Scan for the cell matching the given text and deliver its [X, Y] coordinate at center. 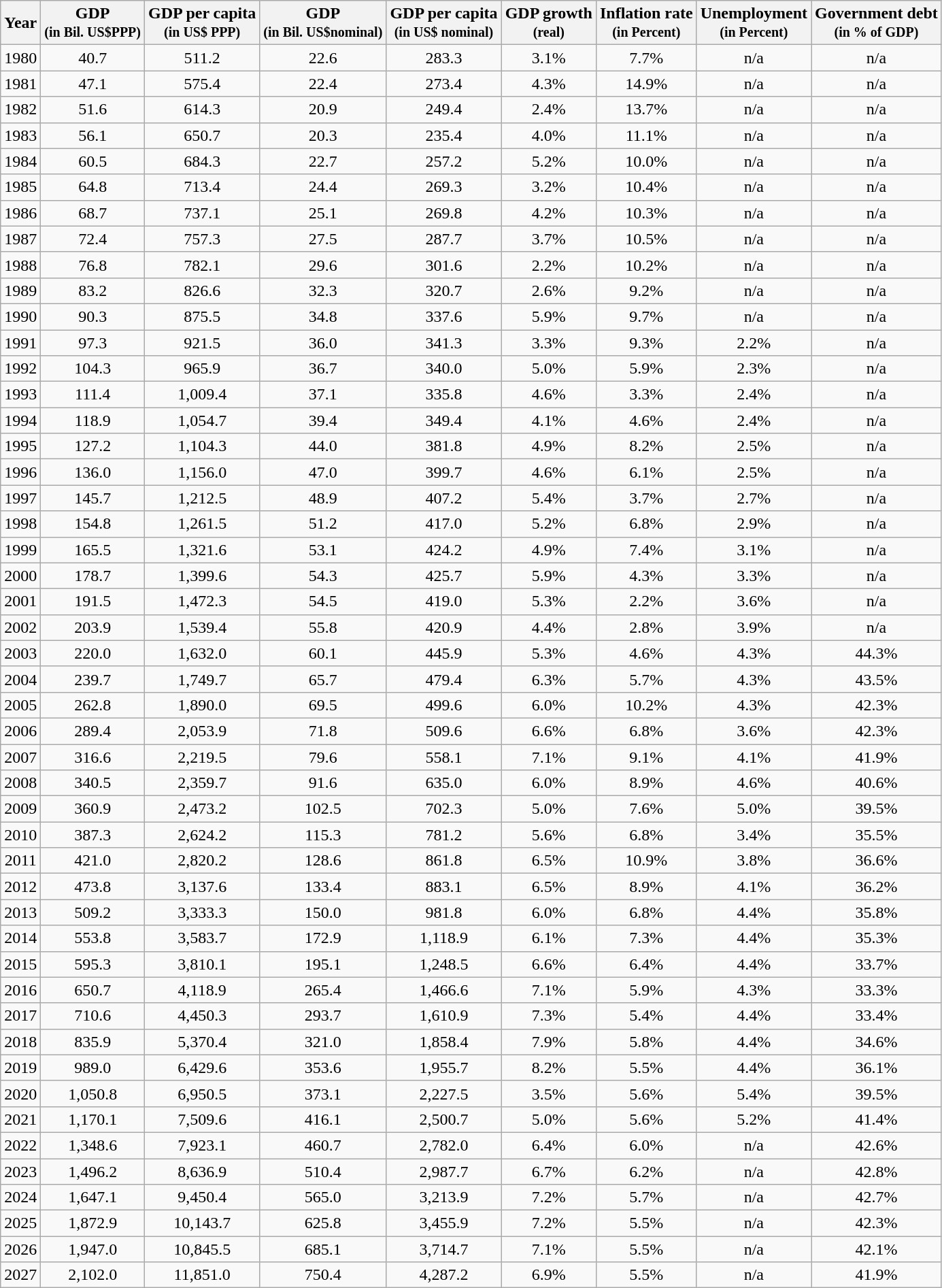
1991 [20, 342]
1,610.9 [443, 1016]
1992 [20, 369]
1,104.3 [203, 446]
269.8 [443, 213]
8,636.9 [203, 1171]
340.0 [443, 369]
2,624.2 [203, 835]
473.8 [92, 887]
7.7% [646, 58]
1,399.6 [203, 576]
36.1% [877, 1068]
11.1% [646, 135]
203.9 [92, 627]
2.6% [548, 291]
33.3% [877, 990]
6.7% [548, 1171]
104.3 [92, 369]
42.8% [877, 1171]
293.7 [323, 1016]
1982 [20, 110]
425.7 [443, 576]
47.0 [323, 472]
625.8 [323, 1223]
387.3 [92, 835]
9.7% [646, 316]
Unemployment(in Percent) [754, 23]
118.9 [92, 420]
2011 [20, 861]
68.7 [92, 213]
416.1 [323, 1119]
54.5 [323, 601]
289.4 [92, 731]
35.8% [877, 912]
7.9% [548, 1042]
981.8 [443, 912]
27.5 [323, 239]
GDP growth(real) [548, 23]
702.3 [443, 809]
115.3 [323, 835]
2,102.0 [92, 1275]
76.8 [92, 265]
883.1 [443, 887]
337.6 [443, 316]
71.8 [323, 731]
421.0 [92, 861]
460.7 [323, 1145]
3,455.9 [443, 1223]
4,118.9 [203, 990]
424.2 [443, 550]
2018 [20, 1042]
6.3% [548, 679]
29.6 [323, 265]
685.1 [323, 1249]
33.7% [877, 964]
42.6% [877, 1145]
1,321.6 [203, 550]
2022 [20, 1145]
60.1 [323, 653]
2001 [20, 601]
273.4 [443, 84]
2008 [20, 783]
353.6 [323, 1068]
2000 [20, 576]
9.3% [646, 342]
287.7 [443, 239]
1,348.6 [92, 1145]
172.9 [323, 938]
239.7 [92, 679]
3,333.3 [203, 912]
407.2 [443, 498]
1,118.9 [443, 938]
635.0 [443, 783]
1,248.5 [443, 964]
4,287.2 [443, 1275]
3.2% [548, 187]
781.2 [443, 835]
43.5% [877, 679]
499.6 [443, 705]
39.4 [323, 420]
283.3 [443, 58]
10.3% [646, 213]
1,466.6 [443, 990]
2,227.5 [443, 1093]
417.0 [443, 524]
Year [20, 23]
3,583.7 [203, 938]
1997 [20, 498]
2027 [20, 1275]
60.5 [92, 161]
7,923.1 [203, 1145]
79.6 [323, 757]
47.1 [92, 84]
1981 [20, 84]
265.4 [323, 990]
316.6 [92, 757]
20.9 [323, 110]
2004 [20, 679]
36.7 [323, 369]
1996 [20, 472]
1999 [20, 550]
1,156.0 [203, 472]
36.6% [877, 861]
2015 [20, 964]
595.3 [92, 964]
2,219.5 [203, 757]
1,632.0 [203, 653]
4.0% [548, 135]
553.8 [92, 938]
257.2 [443, 161]
558.1 [443, 757]
1,170.1 [92, 1119]
165.5 [92, 550]
826.6 [203, 291]
11,851.0 [203, 1275]
1,858.4 [443, 1042]
9,450.4 [203, 1198]
2023 [20, 1171]
20.3 [323, 135]
Government debt(in % of GDP) [877, 23]
3.4% [754, 835]
150.0 [323, 912]
420.9 [443, 627]
2005 [20, 705]
44.3% [877, 653]
335.8 [443, 395]
1986 [20, 213]
22.6 [323, 58]
10.0% [646, 161]
178.7 [92, 576]
2007 [20, 757]
3.8% [754, 861]
220.0 [92, 653]
399.7 [443, 472]
2017 [20, 1016]
3,137.6 [203, 887]
33.4% [877, 1016]
1989 [20, 291]
54.3 [323, 576]
9.2% [646, 291]
9.1% [646, 757]
7.6% [646, 809]
2026 [20, 1249]
14.9% [646, 84]
509.6 [443, 731]
35.5% [877, 835]
3,810.1 [203, 964]
861.8 [443, 861]
249.4 [443, 110]
111.4 [92, 395]
34.6% [877, 1042]
1,947.0 [92, 1249]
1,472.3 [203, 601]
565.0 [323, 1198]
36.0 [323, 342]
710.6 [92, 1016]
1,539.4 [203, 627]
875.5 [203, 316]
36.2% [877, 887]
195.1 [323, 964]
2.9% [754, 524]
684.3 [203, 161]
2021 [20, 1119]
349.4 [443, 420]
2,359.7 [203, 783]
2009 [20, 809]
782.1 [203, 265]
10,845.5 [203, 1249]
1988 [20, 265]
40.6% [877, 783]
32.3 [323, 291]
1,890.0 [203, 705]
511.2 [203, 58]
2002 [20, 627]
713.4 [203, 187]
44.0 [323, 446]
1,050.8 [92, 1093]
97.3 [92, 342]
13.7% [646, 110]
340.5 [92, 783]
1,261.5 [203, 524]
51.2 [323, 524]
1,054.7 [203, 420]
373.1 [323, 1093]
2019 [20, 1068]
3,213.9 [443, 1198]
921.5 [203, 342]
2.8% [646, 627]
2,473.2 [203, 809]
22.4 [323, 84]
2016 [20, 990]
24.4 [323, 187]
55.8 [323, 627]
1,212.5 [203, 498]
321.0 [323, 1042]
360.9 [92, 809]
10.4% [646, 187]
509.2 [92, 912]
128.6 [323, 861]
90.3 [92, 316]
2012 [20, 887]
GDP per capita(in US$ PPP) [203, 23]
7.4% [646, 550]
10.5% [646, 239]
262.8 [92, 705]
301.6 [443, 265]
614.3 [203, 110]
737.1 [203, 213]
56.1 [92, 135]
2025 [20, 1223]
48.9 [323, 498]
6.2% [646, 1171]
37.1 [323, 395]
965.9 [203, 369]
835.9 [92, 1042]
83.2 [92, 291]
2020 [20, 1093]
145.7 [92, 498]
102.5 [323, 809]
3.9% [754, 627]
479.4 [443, 679]
750.4 [323, 1275]
2013 [20, 912]
35.3% [877, 938]
2010 [20, 835]
2,500.7 [443, 1119]
2,820.2 [203, 861]
69.5 [323, 705]
575.4 [203, 84]
341.3 [443, 342]
65.7 [323, 679]
34.8 [323, 316]
7,509.6 [203, 1119]
1990 [20, 316]
419.0 [443, 601]
4.2% [548, 213]
191.5 [92, 601]
510.4 [323, 1171]
64.8 [92, 187]
25.1 [323, 213]
1985 [20, 187]
10.9% [646, 861]
127.2 [92, 446]
989.0 [92, 1068]
2,782.0 [443, 1145]
1993 [20, 395]
42.7% [877, 1198]
2003 [20, 653]
1,955.7 [443, 1068]
72.4 [92, 239]
40.7 [92, 58]
133.4 [323, 887]
6.9% [548, 1275]
1,872.9 [92, 1223]
2,053.9 [203, 731]
GDP(in Bil. US$nominal) [323, 23]
1,647.1 [92, 1198]
42.1% [877, 1249]
91.6 [323, 783]
154.8 [92, 524]
3.5% [548, 1093]
41.4% [877, 1119]
2,987.7 [443, 1171]
381.8 [443, 446]
1,749.7 [203, 679]
1980 [20, 58]
Inflation rate(in Percent) [646, 23]
1984 [20, 161]
22.7 [323, 161]
5,370.4 [203, 1042]
2.7% [754, 498]
1983 [20, 135]
320.7 [443, 291]
2014 [20, 938]
136.0 [92, 472]
1995 [20, 446]
6,429.6 [203, 1068]
757.3 [203, 239]
2006 [20, 731]
6,950.5 [203, 1093]
235.4 [443, 135]
1998 [20, 524]
5.8% [646, 1042]
GDP(in Bil. US$PPP) [92, 23]
1,009.4 [203, 395]
GDP per capita(in US$ nominal) [443, 23]
445.9 [443, 653]
269.3 [443, 187]
10,143.7 [203, 1223]
1987 [20, 239]
2.3% [754, 369]
4,450.3 [203, 1016]
1994 [20, 420]
3,714.7 [443, 1249]
53.1 [323, 550]
2024 [20, 1198]
51.6 [92, 110]
1,496.2 [92, 1171]
